Return (X, Y) of the center of cell containing provided text 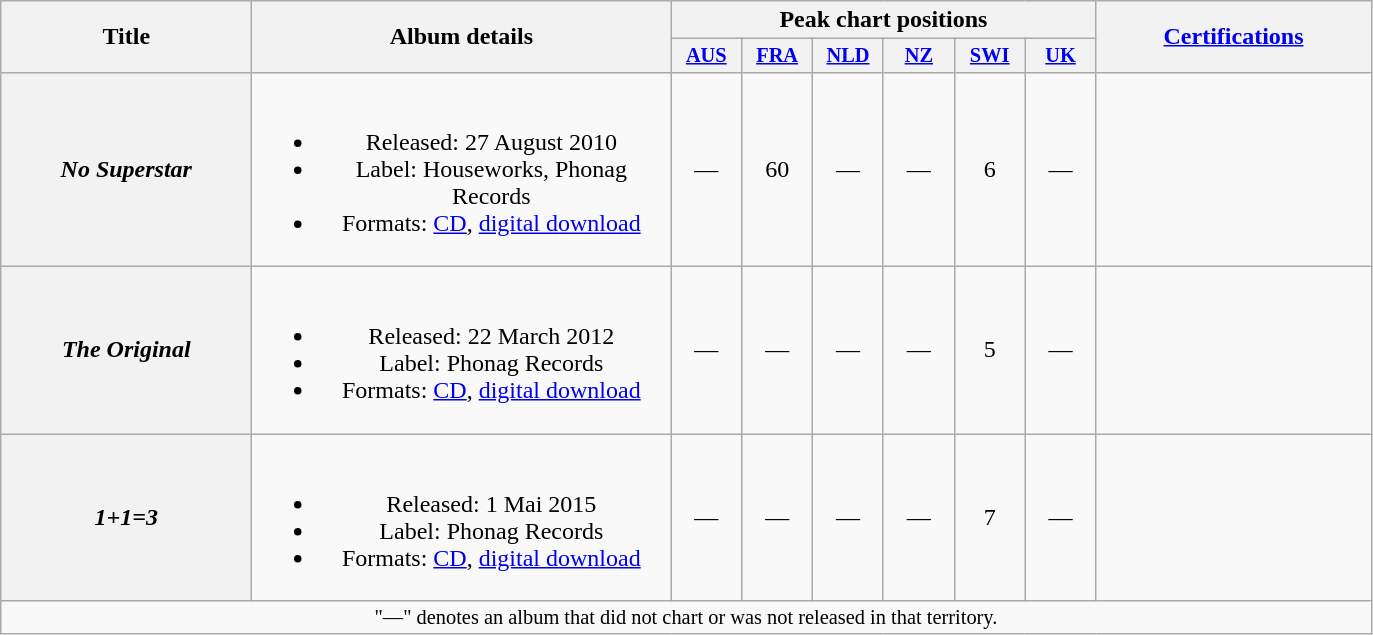
"—" denotes an album that did not chart or was not released in that territory. (686, 618)
60 (778, 169)
Released: 22 March 2012Label: Phonag RecordsFormats: CD, digital download (462, 350)
6 (990, 169)
SWI (990, 56)
7 (990, 518)
FRA (778, 56)
Album details (462, 37)
AUS (706, 56)
Certifications (1234, 37)
NLD (848, 56)
Released: 1 Mai 2015Label: Phonag RecordsFormats: CD, digital download (462, 518)
UK (1060, 56)
5 (990, 350)
NZ (918, 56)
Peak chart positions (884, 20)
1+1=3 (126, 518)
Released: 27 August 2010Label: Houseworks, Phonag RecordsFormats: CD, digital download (462, 169)
No Superstar (126, 169)
Title (126, 37)
The Original (126, 350)
